Detect which cell encompasses the target text, then output its [x, y] center coordinate. 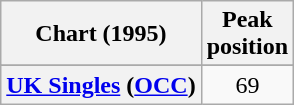
UK Singles (OCC) [101, 85]
69 [247, 85]
Chart (1995) [101, 34]
Peakposition [247, 34]
